Find where the given text appears and provide that cell's center as [x, y] coordinate. 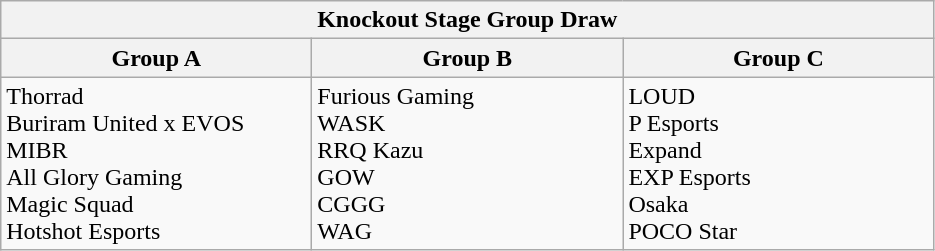
Group B [468, 58]
LOUD P Esports Expand EXP Esports Osaka POCO Star [778, 164]
Knockout Stage Group Draw [468, 20]
Group A [156, 58]
Group C [778, 58]
Furious Gaming WASK RRQ Kazu GOW CGGG WAG [468, 164]
Thorrad Buriram United x EVOS MIBR All Glory Gaming Magic Squad Hotshot Esports [156, 164]
